Output the [X, Y] coordinate of the center of the cell containing the given text.  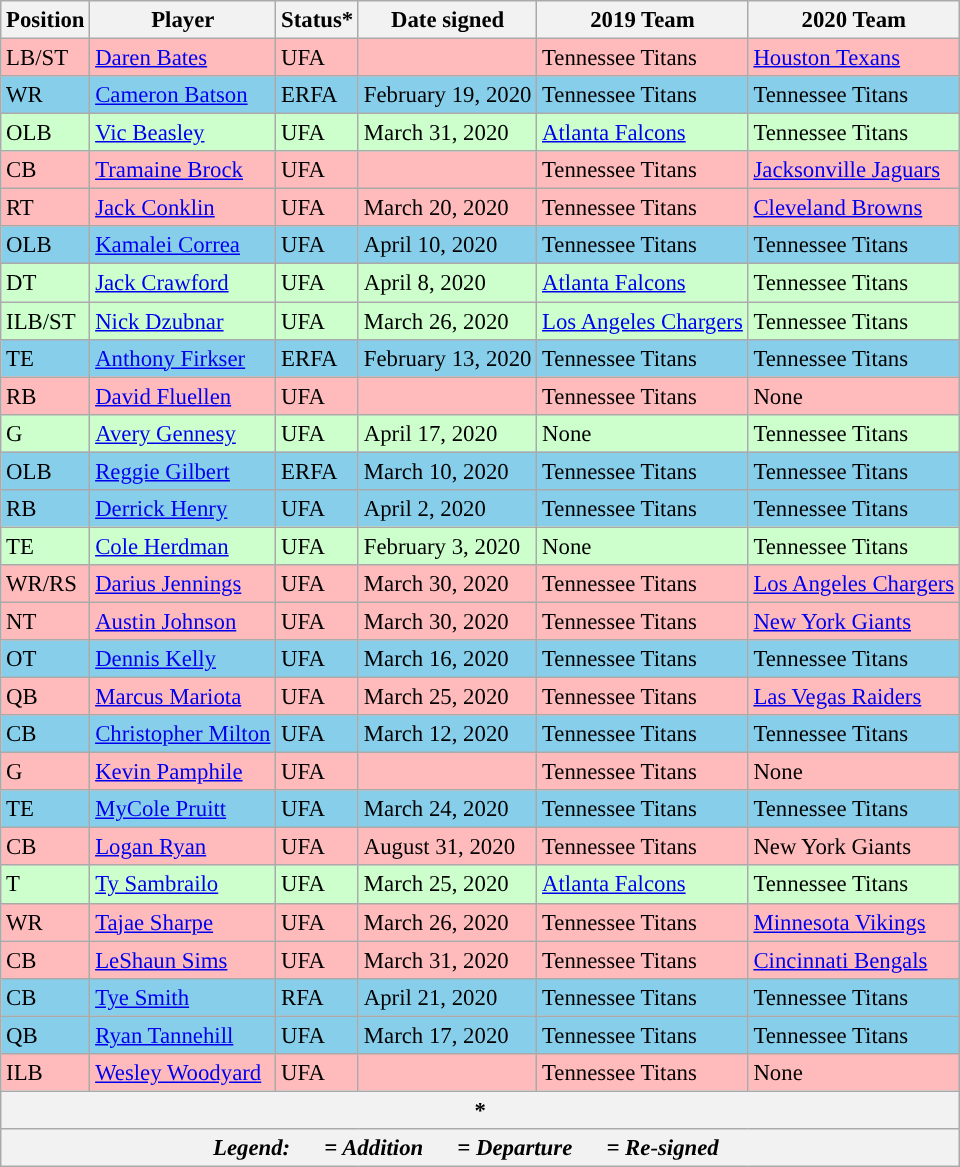
David Fluellen [183, 396]
Daren Bates [183, 58]
Jacksonville Jaguars [854, 170]
Kamalei Correa [183, 245]
March 12, 2020 [447, 734]
Houston Texans [854, 58]
February 3, 2020 [447, 546]
March 10, 2020 [447, 471]
Christopher Milton [183, 734]
Jack Crawford [183, 283]
February 19, 2020 [447, 95]
Position [46, 20]
August 31, 2020 [447, 847]
MyCole Pruitt [183, 809]
April 21, 2020 [447, 997]
NT [46, 621]
April 10, 2020 [447, 245]
Cleveland Browns [854, 208]
Anthony Firkser [183, 358]
Logan Ryan [183, 847]
Legend: = Addition = Departure = Re-signed [480, 1148]
Date signed [447, 20]
March 16, 2020 [447, 659]
Reggie Gilbert [183, 471]
Tye Smith [183, 997]
Ty Sambrailo [183, 885]
March 17, 2020 [447, 1035]
DT [46, 283]
2019 Team [642, 20]
Wesley Woodyard [183, 1073]
April 8, 2020 [447, 283]
Kevin Pamphile [183, 772]
April 2, 2020 [447, 509]
Nick Dzubnar [183, 321]
Avery Gennesy [183, 433]
WR/RS [46, 584]
Darius Jennings [183, 584]
Austin Johnson [183, 621]
Player [183, 20]
March 24, 2020 [447, 809]
RFA [318, 997]
April 17, 2020 [447, 433]
RT [46, 208]
OT [46, 659]
February 13, 2020 [447, 358]
Tajae Sharpe [183, 922]
ILB [46, 1073]
Cameron Batson [183, 95]
Derrick Henry [183, 509]
LB/ST [46, 58]
Marcus Mariota [183, 697]
Cole Herdman [183, 546]
Tramaine Brock [183, 170]
LeShaun Sims [183, 960]
Minnesota Vikings [854, 922]
Jack Conklin [183, 208]
Ryan Tannehill [183, 1035]
Dennis Kelly [183, 659]
March 20, 2020 [447, 208]
Vic Beasley [183, 133]
Status* [318, 20]
2020 Team [854, 20]
ILB/ST [46, 321]
T [46, 885]
* [480, 1110]
Las Vegas Raiders [854, 697]
Cincinnati Bengals [854, 960]
